Return the [x, y] coordinate for the center point of the cell that contains the specified text.  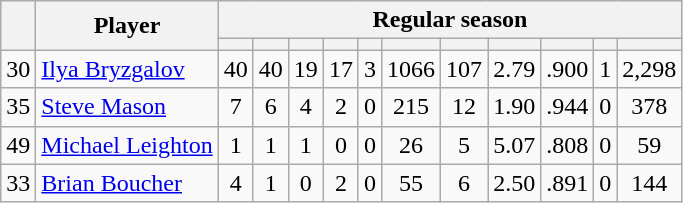
2.79 [514, 69]
215 [410, 107]
Steve Mason [127, 107]
Regular season [450, 20]
Ilya Bryzgalov [127, 69]
.808 [568, 145]
35 [18, 107]
.891 [568, 183]
5 [464, 145]
.900 [568, 69]
1066 [410, 69]
3 [370, 69]
1.90 [514, 107]
2,298 [650, 69]
33 [18, 183]
Michael Leighton [127, 145]
19 [306, 69]
12 [464, 107]
5.07 [514, 145]
378 [650, 107]
49 [18, 145]
2.50 [514, 183]
Brian Boucher [127, 183]
.944 [568, 107]
107 [464, 69]
17 [340, 69]
59 [650, 145]
30 [18, 69]
55 [410, 183]
Player [127, 26]
26 [410, 145]
144 [650, 183]
7 [236, 107]
